Identify which cell holds the provided text, then report its (X, Y) central coordinate. 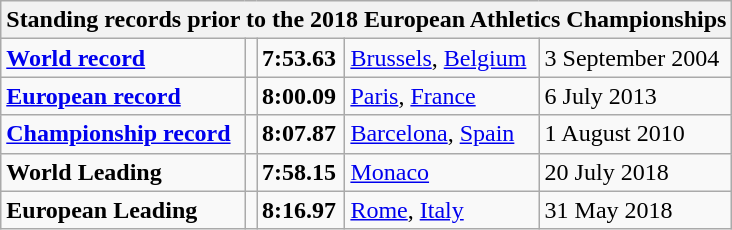
8:07.87 (301, 134)
8:16.97 (301, 210)
31 May 2018 (636, 210)
20 July 2018 (636, 172)
7:58.15 (301, 172)
European record (123, 96)
World record (123, 58)
Rome, Italy (442, 210)
6 July 2013 (636, 96)
Brussels, Belgium (442, 58)
3 September 2004 (636, 58)
Standing records prior to the 2018 European Athletics Championships (366, 20)
European Leading (123, 210)
Championship record (123, 134)
7:53.63 (301, 58)
Paris, France (442, 96)
Monaco (442, 172)
8:00.09 (301, 96)
Barcelona, Spain (442, 134)
1 August 2010 (636, 134)
World Leading (123, 172)
